Pinpoint the cell where the given text exists, returning its [x, y] midpoint coordinate. 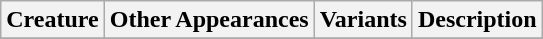
Description [477, 20]
Variants [363, 20]
Other Appearances [209, 20]
Creature [52, 20]
